Detect which cell encompasses the target text, then output its [X, Y] center coordinate. 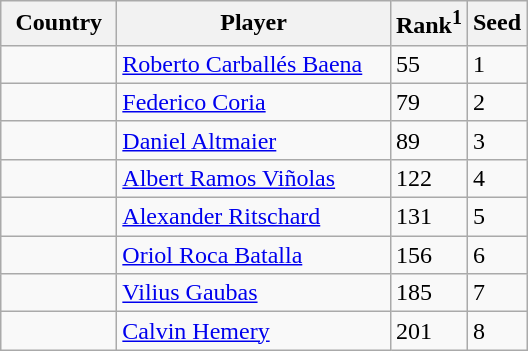
2 [496, 102]
131 [428, 217]
Country [59, 24]
Alexander Ritschard [254, 217]
Rank1 [428, 24]
8 [496, 331]
5 [496, 217]
4 [496, 178]
55 [428, 64]
Roberto Carballés Baena [254, 64]
Daniel Altmaier [254, 140]
Calvin Hemery [254, 331]
79 [428, 102]
6 [496, 255]
1 [496, 64]
89 [428, 140]
156 [428, 255]
7 [496, 293]
Vilius Gaubas [254, 293]
Player [254, 24]
Albert Ramos Viñolas [254, 178]
122 [428, 178]
185 [428, 293]
Seed [496, 24]
3 [496, 140]
201 [428, 331]
Oriol Roca Batalla [254, 255]
Federico Coria [254, 102]
